Provide the [x, y] coordinate of the cell's center where the given text is located.  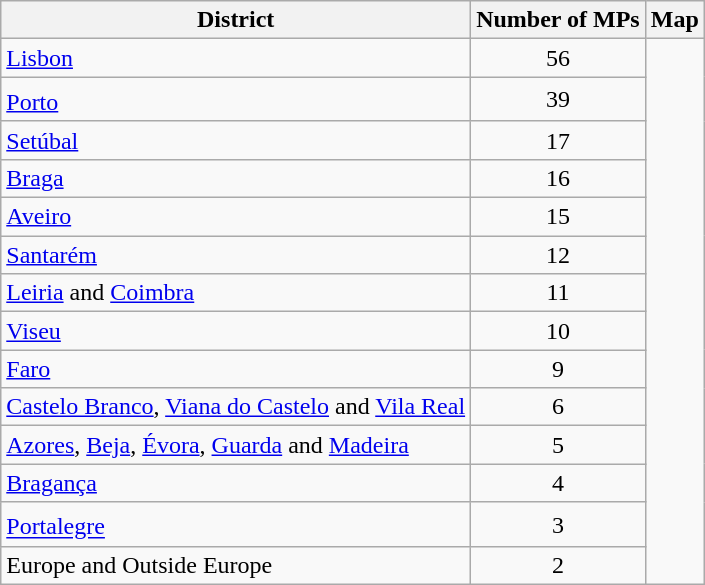
16 [558, 178]
11 [558, 293]
Castelo Branco, Viana do Castelo and Vila Real [236, 407]
Lisbon [236, 58]
6 [558, 407]
Braga [236, 178]
12 [558, 255]
39 [558, 100]
Viseu [236, 331]
5 [558, 445]
Map [674, 20]
10 [558, 331]
2 [558, 566]
17 [558, 140]
56 [558, 58]
Leiria and Coimbra [236, 293]
Europe and Outside Europe [236, 566]
Aveiro [236, 217]
Faro [236, 369]
3 [558, 524]
Setúbal [236, 140]
Porto [236, 100]
4 [558, 483]
District [236, 20]
9 [558, 369]
15 [558, 217]
Bragança [236, 483]
Azores, Beja, Évora, Guarda and Madeira [236, 445]
Portalegre [236, 524]
Santarém [236, 255]
Number of MPs [558, 20]
